Provide the [X, Y] coordinate of the cell's center where the given text is located.  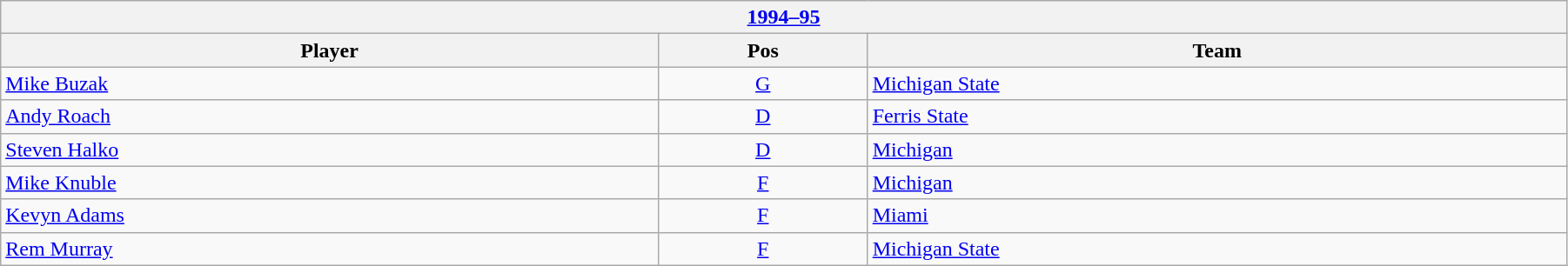
1994–95 [784, 17]
Mike Buzak [330, 83]
Mike Knuble [330, 183]
Pos [762, 50]
Player [330, 50]
Steven Halko [330, 150]
Ferris State [1216, 116]
Rem Murray [330, 249]
Andy Roach [330, 116]
Kevyn Adams [330, 216]
Team [1216, 50]
Miami [1216, 216]
G [762, 83]
